Scan for the cell matching the given text and deliver its (X, Y) coordinate at center. 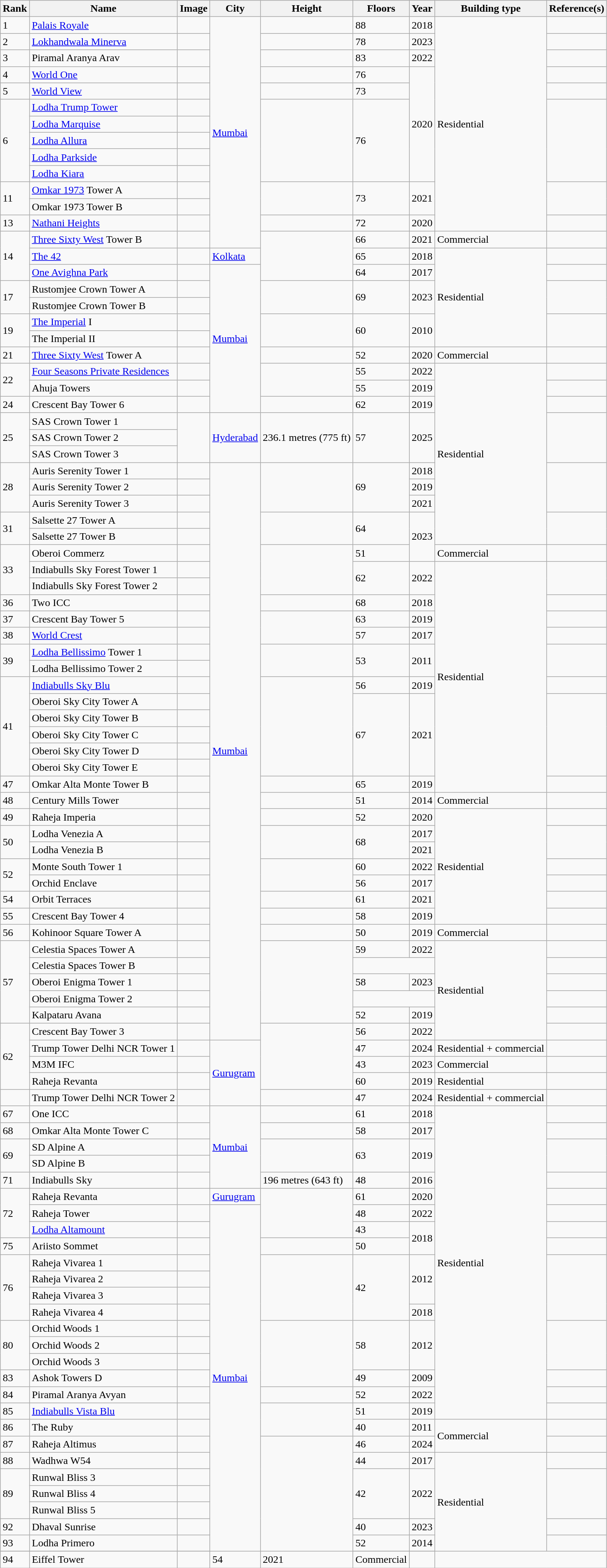
Oberoi Enigma Tower 2 (103, 998)
37 (15, 619)
Palais Royale (103, 25)
Lodha Primero (103, 1543)
Omkar 1973 Tower B (103, 207)
196 metres (643 ft) (307, 1180)
Building type (491, 9)
Auris Serenity Tower 1 (103, 470)
Lokhandwala Minerva (103, 42)
2016 (422, 1180)
14 (15, 256)
31 (15, 528)
Three Sixty West Tower B (103, 240)
Ashok Towers D (103, 1378)
Crescent Bay Tower 5 (103, 619)
City (235, 9)
Oberoi Enigma Tower 1 (103, 982)
Hyderabad (235, 437)
Lodha Kiara (103, 173)
Lodha Allura (103, 140)
4 (15, 75)
Piramal Aranya Avyan (103, 1395)
Crescent Bay Tower 6 (103, 404)
World One (103, 75)
6 (15, 140)
85 (15, 1411)
1 (15, 25)
Kalpataru Avana (103, 1015)
Auris Serenity Tower 3 (103, 504)
2009 (422, 1378)
Orbit Terraces (103, 900)
SD Alpine A (103, 1147)
SAS Crown Tower 2 (103, 437)
Ahuja Towers (103, 388)
World Crest (103, 636)
Rustomjee Crown Tower B (103, 306)
Lodha Altamount (103, 1229)
Oberoi Sky City Tower E (103, 768)
Floors (381, 9)
Orchid Woods 2 (103, 1345)
2 (15, 42)
93 (15, 1543)
36 (15, 603)
2025 (422, 437)
Runwal Bliss 3 (103, 1477)
SAS Crown Tower 1 (103, 421)
86 (15, 1428)
21 (15, 355)
Omkar Alta Monte Tower B (103, 784)
The Imperial II (103, 339)
Height (307, 9)
Monte South Tower 1 (103, 867)
3 (15, 58)
84 (15, 1395)
66 (381, 240)
Nathani Heights (103, 223)
80 (15, 1345)
Two ICC (103, 603)
236.1 metres (775 ft) (307, 437)
Year (422, 9)
Image (193, 9)
Raheja Altimus (103, 1444)
Dhaval Sunrise (103, 1526)
28 (15, 487)
Auris Serenity Tower 2 (103, 487)
19 (15, 330)
Three Sixty West Tower A (103, 355)
38 (15, 636)
22 (15, 380)
Oberoi Sky City Tower A (103, 701)
Century Mills Tower (103, 801)
Oberoi Sky City Tower D (103, 751)
SD Alpine B (103, 1164)
Indiabulls Sky (103, 1180)
11 (15, 198)
Indiabulls Vista Blu (103, 1411)
Lodha Venezia B (103, 850)
Oberoi Commerz (103, 553)
Trump Tower Delhi NCR Tower 2 (103, 1098)
Piramal Aranya Arav (103, 58)
Lodha Bellissimo Tower 1 (103, 652)
Kohinoor Square Tower A (103, 932)
The Imperial I (103, 322)
53 (381, 660)
Raheja Vivarea 4 (103, 1312)
92 (15, 1526)
World View (103, 91)
Raheja Vivarea 1 (103, 1263)
41 (15, 726)
Raheja Vivarea 2 (103, 1279)
33 (15, 570)
Orchid Enclave (103, 883)
Raheja Imperia (103, 817)
Orchid Woods 1 (103, 1329)
Indiabulls Sky Forest Tower 1 (103, 570)
Crescent Bay Tower 3 (103, 1032)
Oberoi Sky City Tower C (103, 735)
Lodha Bellissimo Tower 2 (103, 668)
Lodha Venezia A (103, 834)
Omkar Alta Monte Tower C (103, 1131)
75 (15, 1246)
13 (15, 223)
Trump Tower Delhi NCR Tower 1 (103, 1048)
One ICC (103, 1114)
44 (381, 1460)
Runwal Bliss 5 (103, 1510)
Celestia Spaces Tower B (103, 965)
24 (15, 404)
25 (15, 437)
5 (15, 91)
Wadhwa W54 (103, 1460)
One Avighna Park (103, 273)
Omkar 1973 Tower A (103, 190)
Indiabulls Sky Blu (103, 685)
Salsette 27 Tower B (103, 537)
46 (381, 1444)
Four Seasons Private Residences (103, 372)
Indiabulls Sky Forest Tower 2 (103, 586)
71 (15, 1180)
2010 (422, 330)
Eiffel Tower (103, 1560)
Lodha Trump Tower (103, 108)
M3M IFC (103, 1065)
Salsette 27 Tower A (103, 520)
Rank (15, 9)
Rustomjee Crown Tower A (103, 289)
Raheja Vivarea 3 (103, 1296)
Lodha Parkside (103, 157)
17 (15, 297)
Name (103, 9)
Raheja Tower (103, 1213)
The 42 (103, 256)
89 (15, 1493)
Orchid Woods 3 (103, 1362)
Reference(s) (577, 9)
Kolkata (235, 256)
Ariisto Sommet (103, 1246)
Lodha Marquise (103, 124)
59 (381, 949)
87 (15, 1444)
Celestia Spaces Tower A (103, 949)
SAS Crown Tower 3 (103, 454)
78 (381, 42)
Runwal Bliss 4 (103, 1493)
94 (15, 1560)
39 (15, 660)
Crescent Bay Tower 4 (103, 916)
The Ruby (103, 1428)
Oberoi Sky City Tower B (103, 718)
